Capture the cell that displays the provided text and extract its (x, y) central coordinate. 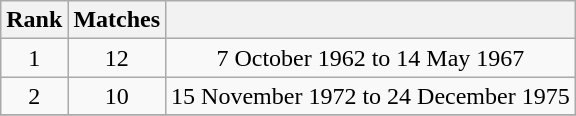
12 (117, 58)
Rank (34, 20)
7 October 1962 to 14 May 1967 (371, 58)
Matches (117, 20)
2 (34, 96)
15 November 1972 to 24 December 1975 (371, 96)
10 (117, 96)
1 (34, 58)
